Determine the (X, Y) coordinate at the center of the cell enclosing the given text.  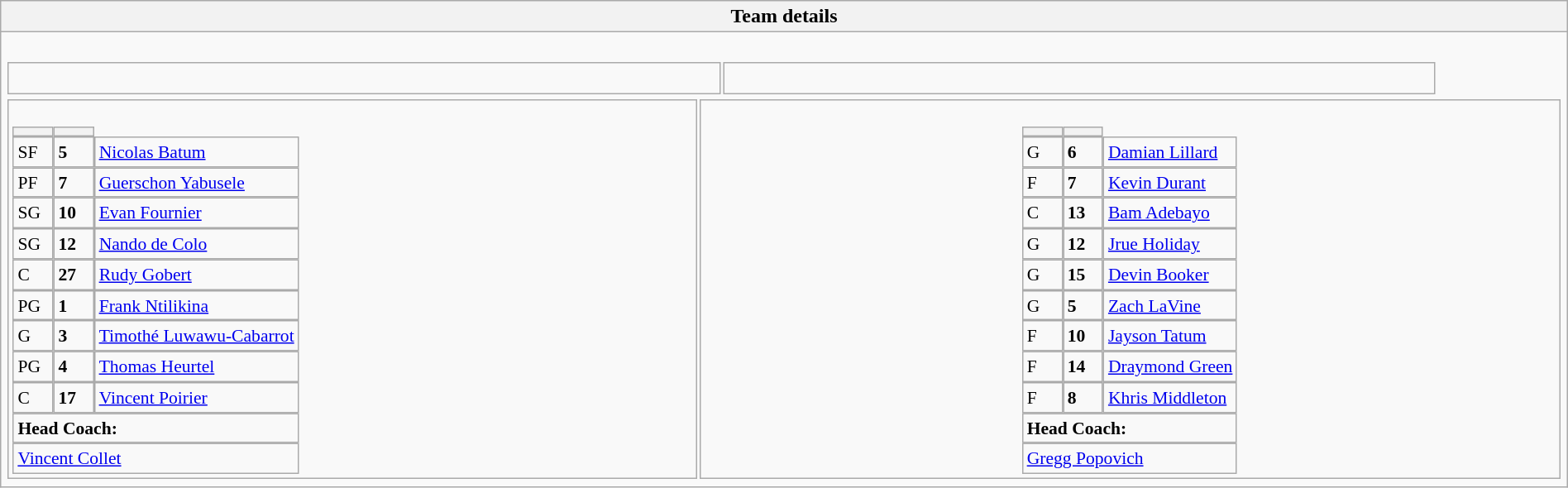
Nando de Colo (197, 243)
Draymond Green (1170, 367)
13 (1083, 213)
14 (1083, 367)
17 (74, 397)
Thomas Heurtel (197, 367)
Guerschon Yabusele (197, 182)
8 (1083, 397)
Gregg Popovich (1130, 458)
Vincent Collet (156, 458)
Team details (784, 17)
Jayson Tatum (1170, 336)
1 (74, 304)
3 (74, 336)
27 (74, 275)
Rudy Gobert (197, 275)
Khris Middleton (1170, 397)
15 (1083, 275)
4 (74, 367)
Vincent Poirier (197, 397)
SF (33, 152)
6 (1083, 152)
Kevin Durant (1170, 182)
Nicolas Batum (197, 152)
PF (33, 182)
Frank Ntilikina (197, 304)
Timothé Luwawu-Cabarrot (197, 336)
Evan Fournier (197, 213)
Damian Lillard (1170, 152)
Jrue Holiday (1170, 243)
Bam Adebayo (1170, 213)
Devin Booker (1170, 275)
Zach LaVine (1170, 304)
